Extract the [x, y] coordinate from the center of the cell holding the provided text.  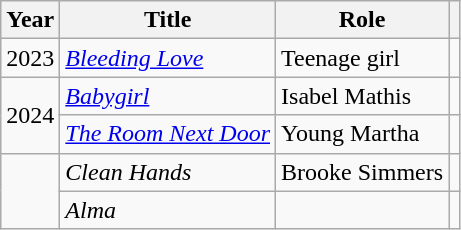
Role [362, 20]
The Room Next Door [168, 134]
Isabel Mathis [362, 96]
Year [30, 20]
2023 [30, 58]
2024 [30, 115]
Babygirl [168, 96]
Alma [168, 210]
Clean Hands [168, 172]
Bleeding Love [168, 58]
Young Martha [362, 134]
Title [168, 20]
Brooke Simmers [362, 172]
Teenage girl [362, 58]
